From the cell containing the given text, extract its center point as (X, Y) coordinate. 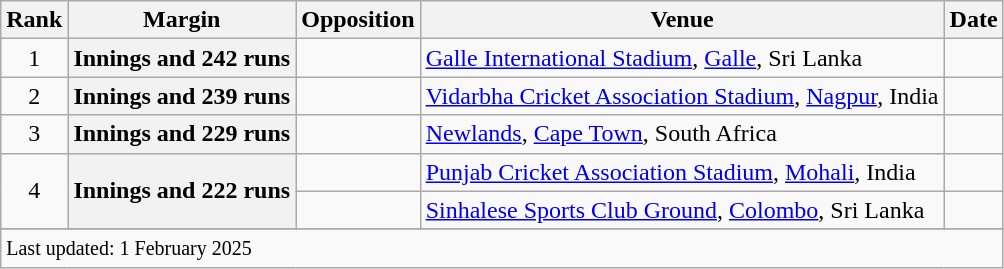
Punjab Cricket Association Stadium, Mohali, India (682, 172)
Date (974, 20)
Innings and 229 runs (182, 134)
Galle International Stadium, Galle, Sri Lanka (682, 58)
Venue (682, 20)
Innings and 239 runs (182, 96)
Innings and 242 runs (182, 58)
4 (34, 191)
Sinhalese Sports Club Ground, Colombo, Sri Lanka (682, 210)
1 (34, 58)
Opposition (358, 20)
Rank (34, 20)
Newlands, Cape Town, South Africa (682, 134)
Margin (182, 20)
3 (34, 134)
Vidarbha Cricket Association Stadium, Nagpur, India (682, 96)
2 (34, 96)
Innings and 222 runs (182, 191)
Last updated: 1 February 2025 (502, 248)
